Extract the [x, y] coordinate from the center of the cell holding the provided text.  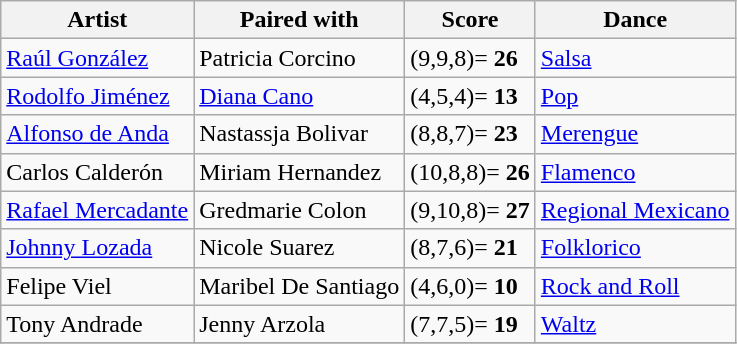
Salsa [635, 58]
Score [470, 20]
Merengue [635, 134]
Felipe Viel [98, 286]
(8,7,6)= 21 [470, 248]
Paired with [300, 20]
Flamenco [635, 172]
Regional Mexicano [635, 210]
Gredmarie Colon [300, 210]
(9,10,8)= 27 [470, 210]
Carlos Calderón [98, 172]
Raúl González [98, 58]
Johnny Lozada [98, 248]
Miriam Hernandez [300, 172]
Nicole Suarez [300, 248]
Rodolfo Jiménez [98, 96]
Waltz [635, 324]
(9,9,8)= 26 [470, 58]
Maribel De Santiago [300, 286]
Folklorico [635, 248]
(4,5,4)= 13 [470, 96]
(4,6,0)= 10 [470, 286]
Tony Andrade [98, 324]
Jenny Arzola [300, 324]
(10,8,8)= 26 [470, 172]
(8,8,7)= 23 [470, 134]
Rafael Mercadante [98, 210]
(7,7,5)= 19 [470, 324]
Diana Cano [300, 96]
Pop [635, 96]
Artist [98, 20]
Nastassja Bolivar [300, 134]
Alfonso de Anda [98, 134]
Rock and Roll [635, 286]
Patricia Corcino [300, 58]
Dance [635, 20]
